Provide the (x, y) coordinate of the cell's center where the given text is located.  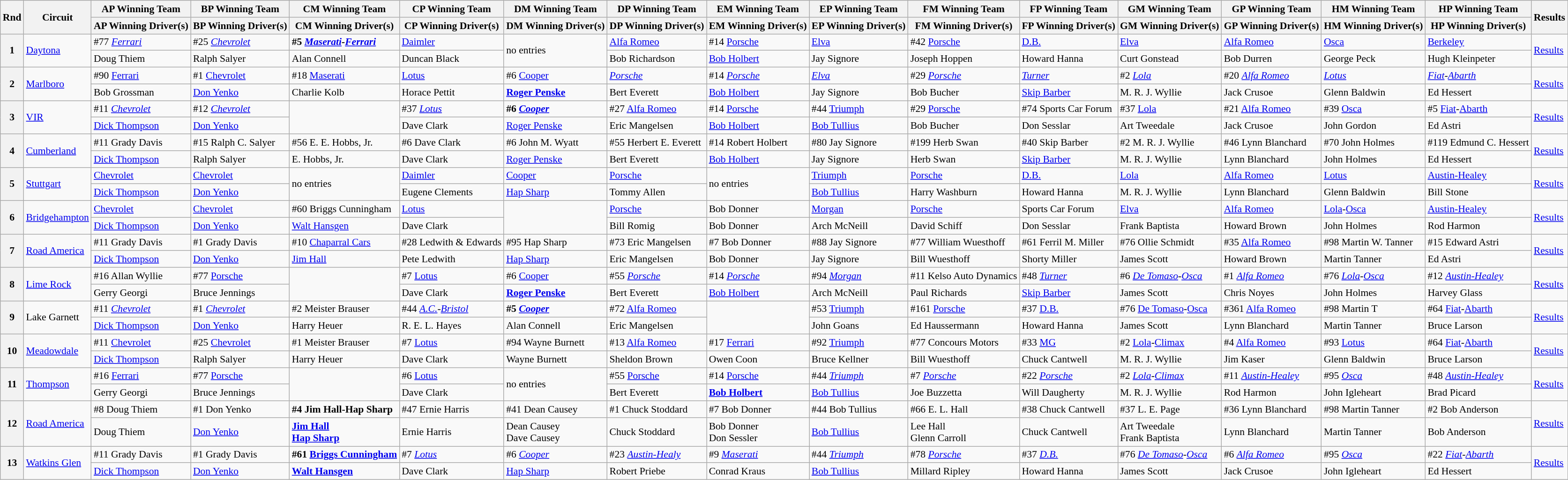
R. E. L. Hayes (452, 326)
#94 Wayne Burnett (555, 343)
Art Tweedale (1170, 126)
Ernie Harris (452, 432)
CP Winning Team (452, 9)
Marlboro (57, 84)
Duncan Black (452, 59)
Sports Car Forum (1068, 209)
Frank Baptista (1170, 226)
HM Winning Driver(s) (1374, 26)
Chuck Stoddard (657, 432)
#2 Meister Brauser (344, 309)
AP Winning Team (141, 9)
1 (12, 51)
Curt Gonstead (1170, 59)
Jim Hall Hap Sharp (344, 432)
#6 Alfa Romeo (1272, 455)
EP Winning Team (859, 9)
#47 Ernie Harris (452, 409)
#14 Robert Holbert (758, 142)
#42 Porsche (964, 42)
#22 Fiat-Abarth (1478, 455)
Bridgehampton (57, 217)
#33 MG (1068, 343)
#61 Ferril M. Miller (1068, 243)
#37 Lotus (452, 109)
FP Winning Team (1068, 9)
Pete Ledwith (452, 259)
#48 Austin-Healey (1478, 376)
#22 Porsche (1068, 376)
EM Winning Team (758, 9)
#80 Jay Signore (859, 142)
4 (12, 151)
#41 Dean Causey (555, 409)
#76 Lola-Osca (1374, 276)
9 (12, 318)
George Peck (1374, 59)
AP Winning Driver(s) (141, 26)
David Schiff (964, 226)
Rnd (12, 17)
Joseph Hoppen (964, 59)
#2 M. R. J. Wyllie (1170, 142)
Bill Romig (657, 226)
12 (12, 423)
Jim Hall (344, 259)
Lime Rock (57, 284)
#38 Chuck Cantwell (1068, 409)
#5 Maserati-Ferrari (344, 42)
#11 Kelso Auto Dynamics (964, 276)
Shorty Miller (1068, 259)
Ed Haussermann (964, 326)
#16 Allan Wyllie (141, 276)
#56 E. E. Hobbs, Jr. (344, 142)
#1 Alfa Romeo (1272, 276)
#23 Austin-Healy (657, 455)
Joe Buzzetta (964, 393)
Meadowdale (57, 351)
BP Winning Driver(s) (240, 26)
Charlie Kolb (344, 92)
Fiat-Abarth (1478, 76)
#16 Ferrari (141, 376)
Tommy Allen (657, 192)
#4 Jim Hall-Hap Sharp (344, 409)
Paul Richards (964, 293)
11 (12, 384)
Daytona (57, 51)
#20 Alfa Romeo (1272, 76)
#1 Chuck Stoddard (657, 409)
DP Winning Team (657, 9)
2 (12, 84)
#95 Hap Sharp (555, 243)
#15 Edward Astri (1478, 243)
#98 Martin W. Tanner (1374, 243)
EP Winning Driver(s) (859, 26)
#98 Martin T (1374, 309)
#48 Turner (1068, 276)
Eugene Clements (452, 192)
5 (12, 184)
Harvey Glass (1478, 293)
Morgan (859, 209)
Brad Picard (1478, 393)
DP Winning Driver(s) (657, 26)
#66 E. L. Hall (964, 409)
#37 Lola (1170, 109)
#13 Alfa Romeo (657, 343)
CM Winning Team (344, 9)
#88 Jay Signore (859, 243)
#44 Bob Tullius (859, 409)
Will Daugherty (1068, 393)
#78 Porsche (964, 455)
Bob Anderson (1478, 432)
Chris Noyes (1272, 293)
#21 Alfa Romeo (1272, 109)
John Goans (859, 326)
Triumph (859, 176)
CP Winning Driver(s) (452, 26)
#90 Ferrari (141, 76)
Bob Donner Don Sessler (758, 432)
#55 Herbert E. Everett (657, 142)
BP Winning Team (240, 9)
Art Tweedale Frank Baptista (1170, 432)
#70 John Holmes (1374, 142)
Thompson (57, 384)
#77 Ferrari (141, 42)
#77 William Wuesthoff (964, 243)
#92 Triumph (859, 343)
Cumberland (57, 151)
#77 Concours Motors (964, 343)
#72 Alfa Romeo (657, 309)
#98 Martin Tanner (1374, 409)
#44 A.C.-Bristol (452, 309)
#39 Osca (1374, 109)
GP Winning Team (1272, 9)
#17 Ferrari (758, 343)
#6 Lotus (452, 376)
#35 Alfa Romeo (1272, 243)
#361 Alfa Romeo (1272, 309)
EM Winning Driver(s) (758, 26)
Millard Ripley (964, 472)
Bruce Kellner (859, 359)
7 (12, 251)
Robert Priebe (657, 472)
Wayne Burnett (555, 359)
HP Winning Team (1478, 9)
Harry Washburn (964, 192)
Berkeley (1478, 42)
Jim Kaser (1272, 359)
#12 Chevrolet (240, 109)
#93 Lotus (1374, 343)
#119 Edmund C. Hessert (1478, 142)
#53 Triumph (859, 309)
Lola-Osca (1374, 209)
Bob Richardson (657, 59)
#2 Bob Anderson (1478, 409)
#12 Austin-Healey (1478, 276)
John Gordon (1374, 126)
#76 Ollie Schmidt (1170, 243)
E. Hobbs, Jr. (344, 159)
8 (12, 284)
#1 Meister Brauser (344, 343)
#15 Ralph C. Salyer (240, 142)
Horace Pettit (452, 92)
#61 Briggs Cunningham (344, 455)
FM Winning Driver(s) (964, 26)
#94 Morgan (859, 276)
#10 Chaparral Cars (344, 243)
FM Winning Team (964, 9)
#1 Don Yenko (240, 409)
Sheldon Brown (657, 359)
#6 Dave Clark (452, 142)
#7 Porsche (964, 376)
#5 Cooper (555, 309)
13 (12, 463)
#18 Maserati (344, 76)
Bob Durren (1272, 59)
Lola (1170, 176)
HP Winning Driver(s) (1478, 26)
#36 Lynn Blanchard (1272, 409)
Turner (1068, 76)
DM Winning Team (555, 9)
6 (12, 217)
Cooper (555, 176)
Owen Coon (758, 359)
#161 Porsche (964, 309)
#2 Lola (1170, 76)
#46 Lynn Blanchard (1272, 142)
DM Winning Driver(s) (555, 26)
#74 Sports Car Forum (1068, 109)
#9 Maserati (758, 455)
Herb Swan (964, 159)
Conrad Kraus (758, 472)
Lake Garnett (57, 318)
Stuttgart (57, 184)
VIR (57, 117)
GP Winning Driver(s) (1272, 26)
Bob Grossman (141, 92)
GM Winning Team (1170, 9)
#6 De Tomaso-Osca (1170, 276)
#73 Eric Mangelsen (657, 243)
#199 Herb Swan (964, 142)
HM Winning Team (1374, 9)
#37 L. E. Page (1170, 409)
#60 Briggs Cunningham (344, 209)
#11 Austin-Healey (1272, 376)
3 (12, 117)
#8 Doug Thiem (141, 409)
Dean Causey Dave Causey (555, 432)
#5 Fiat-Abarth (1478, 109)
CM Winning Driver(s) (344, 26)
GM Winning Driver(s) (1170, 26)
FP Winning Driver(s) (1068, 26)
10 (12, 351)
#28 Ledwith & Edwards (452, 243)
#6 John M. Wyatt (555, 142)
#40 Skip Barber (1068, 142)
Osca (1374, 42)
Circuit (57, 17)
Bill Stone (1478, 192)
#4 Alfa Romeo (1272, 343)
Lee Hall Glenn Carroll (964, 432)
#27 Alfa Romeo (657, 109)
Watkins Glen (57, 463)
Hugh Kleinpeter (1478, 59)
